Identify which cell holds the provided text, then report its [X, Y] central coordinate. 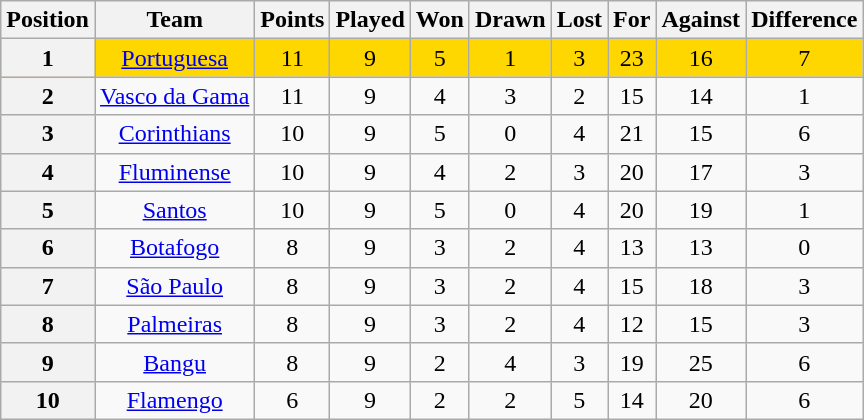
Corinthians [174, 134]
Against [701, 20]
Fluminense [174, 172]
12 [632, 324]
Lost [579, 20]
16 [701, 58]
Palmeiras [174, 324]
Team [174, 20]
Won [440, 20]
Flamengo [174, 400]
Santos [174, 210]
São Paulo [174, 286]
Points [292, 20]
25 [701, 362]
Played [370, 20]
Portuguesa [174, 58]
23 [632, 58]
21 [632, 134]
Position [48, 20]
Bangu [174, 362]
17 [701, 172]
Vasco da Gama [174, 96]
18 [701, 286]
Difference [804, 20]
For [632, 20]
Botafogo [174, 248]
Drawn [510, 20]
